Determine the [X, Y] coordinate at the center of the cell enclosing the given text.  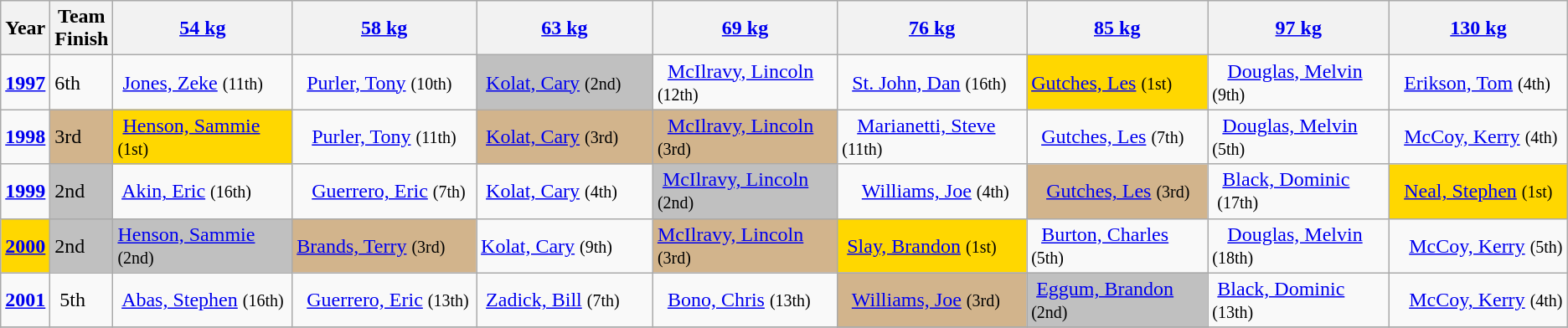
Bono, Chris (13th) [745, 300]
Kolat, Cary (2nd) [565, 82]
Gutches, Les (1st) [1117, 82]
Jones, Zeke (11th) [203, 82]
1999 [25, 191]
130 kg [1479, 28]
2001 [25, 300]
54 kg [203, 28]
Purler, Tony (11th) [384, 137]
Year [25, 28]
Douglas, Melvin (5th) [1298, 137]
Team Finish [82, 28]
Purler, Tony (10th) [384, 82]
1997 [25, 82]
Gutches, Les (7th) [1117, 137]
2000 [25, 246]
Burton, Charles (5th) [1117, 246]
McIlravy, Lincoln (2nd) [745, 191]
76 kg [932, 28]
Douglas, Melvin (9th) [1298, 82]
3rd [82, 137]
Black, Dominic (13th) [1298, 300]
58 kg [384, 28]
Kolat, Cary (9th) [565, 246]
Douglas, Melvin (18th) [1298, 246]
Henson, Sammie (2nd) [203, 246]
McIlravy, Lincoln (12th) [745, 82]
Williams, Joe (4th) [932, 191]
97 kg [1298, 28]
Henson, Sammie (1st) [203, 137]
Black, Dominic (17th) [1298, 191]
Marianetti, Steve (11th) [932, 137]
Guerrero, Eric (13th) [384, 300]
St. John, Dan (16th) [932, 82]
Kolat, Cary (3rd) [565, 137]
Slay, Brandon (1st) [932, 246]
Kolat, Cary (4th) [565, 191]
5th [82, 300]
Gutches, Les (3rd) [1117, 191]
Neal, Stephen (1st) [1479, 191]
6th [82, 82]
69 kg [745, 28]
63 kg [565, 28]
1998 [25, 137]
Zadick, Bill (7th) [565, 300]
Akin, Eric (16th) [203, 191]
McCoy, Kerry (5th) [1479, 246]
Abas, Stephen (16th) [203, 300]
Erikson, Tom (4th) [1479, 82]
85 kg [1117, 28]
Brands, Terry (3rd) [384, 246]
Eggum, Brandon (2nd) [1117, 300]
Guerrero, Eric (7th) [384, 191]
Williams, Joe (3rd) [932, 300]
